Determine the (x, y) coordinate at the center of the cell enclosing the given text.  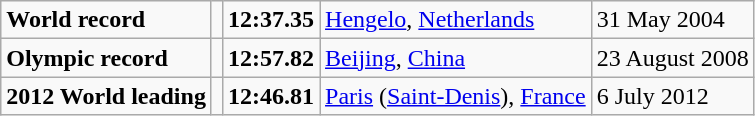
31 May 2004 (672, 20)
Olympic record (106, 58)
12:46.81 (270, 96)
Hengelo, Netherlands (456, 20)
12:57.82 (270, 58)
23 August 2008 (672, 58)
Paris (Saint-Denis), France (456, 96)
2012 World leading (106, 96)
World record (106, 20)
12:37.35 (270, 20)
6 July 2012 (672, 96)
Beijing, China (456, 58)
